Capture the cell that displays the provided text and extract its (x, y) central coordinate. 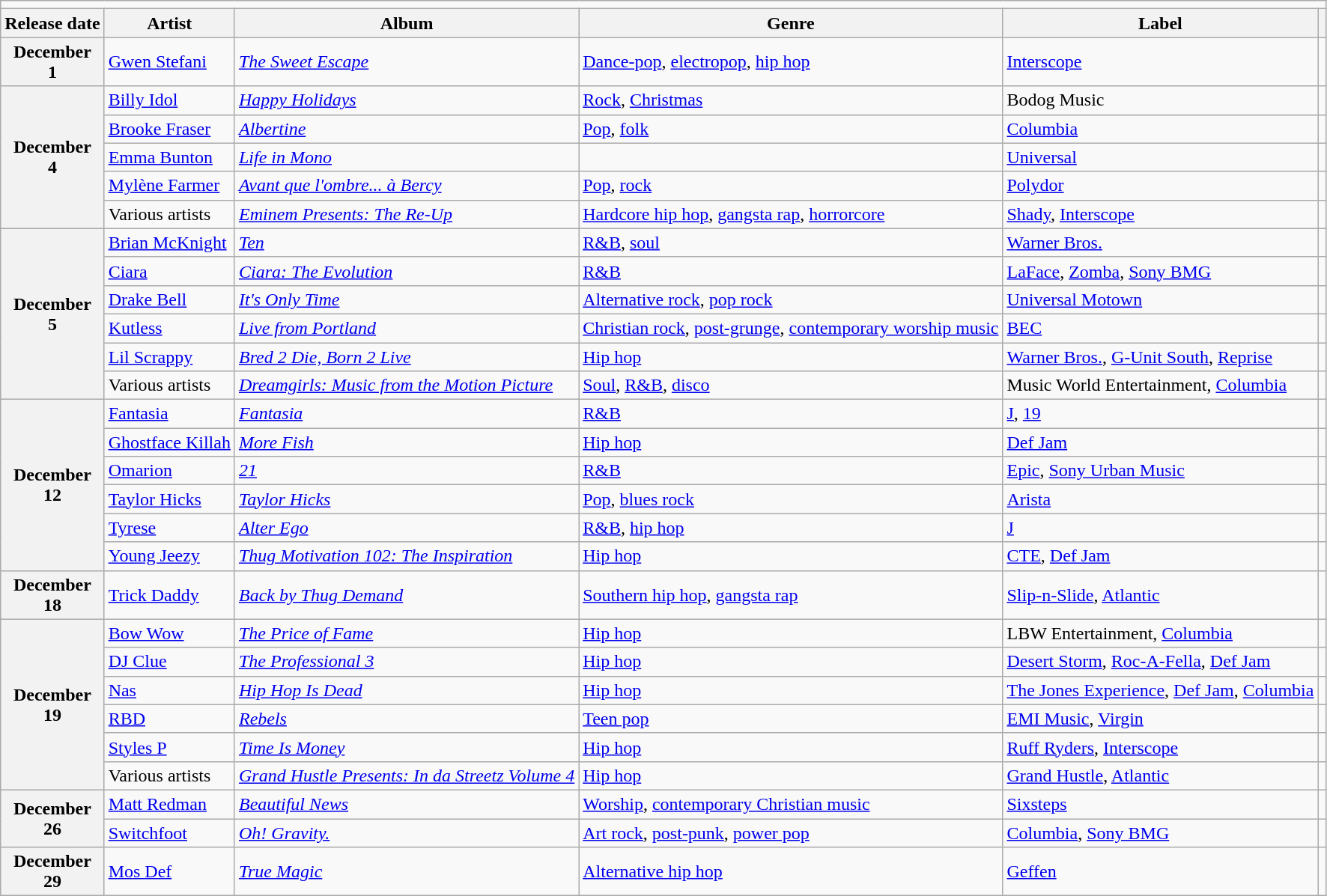
Slip-n-Slide, Atlantic (1161, 594)
Polydor (1161, 186)
Ciara (169, 271)
Album (406, 23)
Bow Wow (169, 633)
BEC (1161, 328)
Arista (1161, 499)
Lil Scrappy (169, 357)
R&B, hip hop (791, 528)
Release date (52, 23)
Thug Motivation 102: The Inspiration (406, 556)
RBD (169, 719)
Universal Motown (1161, 299)
December4 (52, 157)
Life in Mono (406, 157)
Columbia (1161, 129)
Drake Bell (169, 299)
Teen pop (791, 719)
The Sweet Escape (406, 61)
Styles P (169, 747)
Epic, Sony Urban Music (1161, 471)
R&B, soul (791, 243)
Alter Ego (406, 528)
Happy Holidays (406, 100)
Switchfoot (169, 833)
Warner Bros. (1161, 243)
Back by Thug Demand (406, 594)
Albertine (406, 129)
Oh! Gravity. (406, 833)
Kutless (169, 328)
Universal (1161, 157)
Nas (169, 690)
Alternative hip hop (791, 871)
21 (406, 471)
The Price of Fame (406, 633)
Bodog Music (1161, 100)
Def Jam (1161, 442)
Label (1161, 23)
Soul, R&B, disco (791, 385)
Christian rock, post-grunge, contemporary worship music (791, 328)
LBW Entertainment, Columbia (1161, 633)
Ghostface Killah (169, 442)
Shady, Interscope (1161, 214)
The Professional 3 (406, 662)
Brooke Fraser (169, 129)
Trick Daddy (169, 594)
Rock, Christmas (791, 100)
True Magic (406, 871)
Music World Entertainment, Columbia (1161, 385)
Columbia, Sony BMG (1161, 833)
December29 (52, 871)
Emma Bunton (169, 157)
Southern hip hop, gangsta rap (791, 594)
Ruff Ryders, Interscope (1161, 747)
Dance-pop, electropop, hip hop (791, 61)
Billy Idol (169, 100)
Sixsteps (1161, 804)
Ciara: The Evolution (406, 271)
Art rock, post-punk, power pop (791, 833)
CTE, Def Jam (1161, 556)
Eminem Presents: The Re-Up (406, 214)
Time Is Money (406, 747)
December26 (52, 818)
Mylène Farmer (169, 186)
Mos Def (169, 871)
Rebels (406, 719)
Hip Hop Is Dead (406, 690)
Avant que l'ombre... à Bercy (406, 186)
December1 (52, 61)
Beautiful News (406, 804)
Warner Bros., G-Unit South, Reprise (1161, 357)
December18 (52, 594)
Grand Hustle, Atlantic (1161, 775)
Brian McKnight (169, 243)
December5 (52, 314)
Young Jeezy (169, 556)
December12 (52, 485)
Desert Storm, Roc-A-Fella, Def Jam (1161, 662)
Hardcore hip hop, gangsta rap, horrorcore (791, 214)
Artist (169, 23)
Alternative rock, pop rock (791, 299)
Bred 2 Die, Born 2 Live (406, 357)
J (1161, 528)
Geffen (1161, 871)
Live from Portland (406, 328)
Pop, rock (791, 186)
Pop, blues rock (791, 499)
LaFace, Zomba, Sony BMG (1161, 271)
Genre (791, 23)
December19 (52, 704)
DJ Clue (169, 662)
Matt Redman (169, 804)
Ten (406, 243)
Pop, folk (791, 129)
J, 19 (1161, 414)
It's Only Time (406, 299)
More Fish (406, 442)
Gwen Stefani (169, 61)
Interscope (1161, 61)
The Jones Experience, Def Jam, Columbia (1161, 690)
Omarion (169, 471)
Grand Hustle Presents: In da Streetz Volume 4 (406, 775)
EMI Music, Virgin (1161, 719)
Worship, contemporary Christian music (791, 804)
Tyrese (169, 528)
Dreamgirls: Music from the Motion Picture (406, 385)
